From the cell containing the given text, extract its center point as [x, y] coordinate. 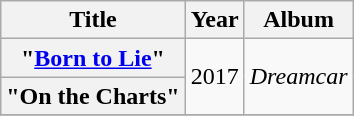
"Born to Lie" [93, 58]
2017 [214, 77]
Year [214, 20]
Dreamcar [298, 77]
Title [93, 20]
"On the Charts" [93, 96]
Album [298, 20]
